Extract the (x, y) coordinate from the center of the cell holding the provided text.  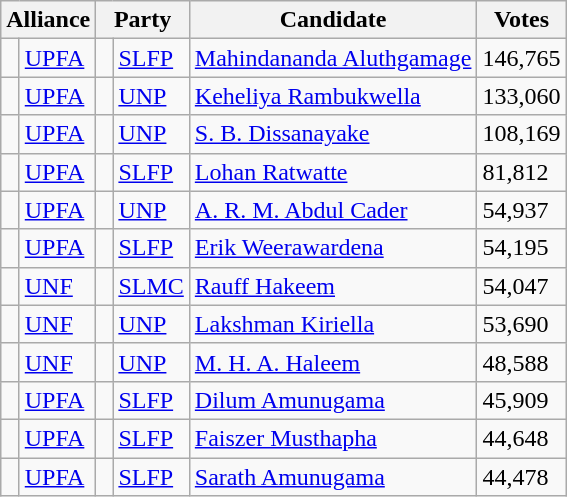
Party (142, 20)
48,588 (522, 362)
108,169 (522, 134)
Lakshman Kiriella (333, 324)
Votes (522, 20)
45,909 (522, 400)
Faiszer Musthapha (333, 438)
146,765 (522, 58)
Erik Weerawardena (333, 248)
81,812 (522, 172)
Lohan Ratwatte (333, 172)
54,047 (522, 286)
Keheliya Rambukwella (333, 96)
54,937 (522, 210)
Rauff Hakeem (333, 286)
Sarath Amunugama (333, 477)
S. B. Dissanayake (333, 134)
Mahindananda Aluthgamage (333, 58)
A. R. M. Abdul Cader (333, 210)
54,195 (522, 248)
Alliance (48, 20)
M. H. A. Haleem (333, 362)
Candidate (333, 20)
SLMC (151, 286)
53,690 (522, 324)
133,060 (522, 96)
Dilum Amunugama (333, 400)
44,648 (522, 438)
44,478 (522, 477)
